Detect which cell encompasses the target text, then output its (x, y) center coordinate. 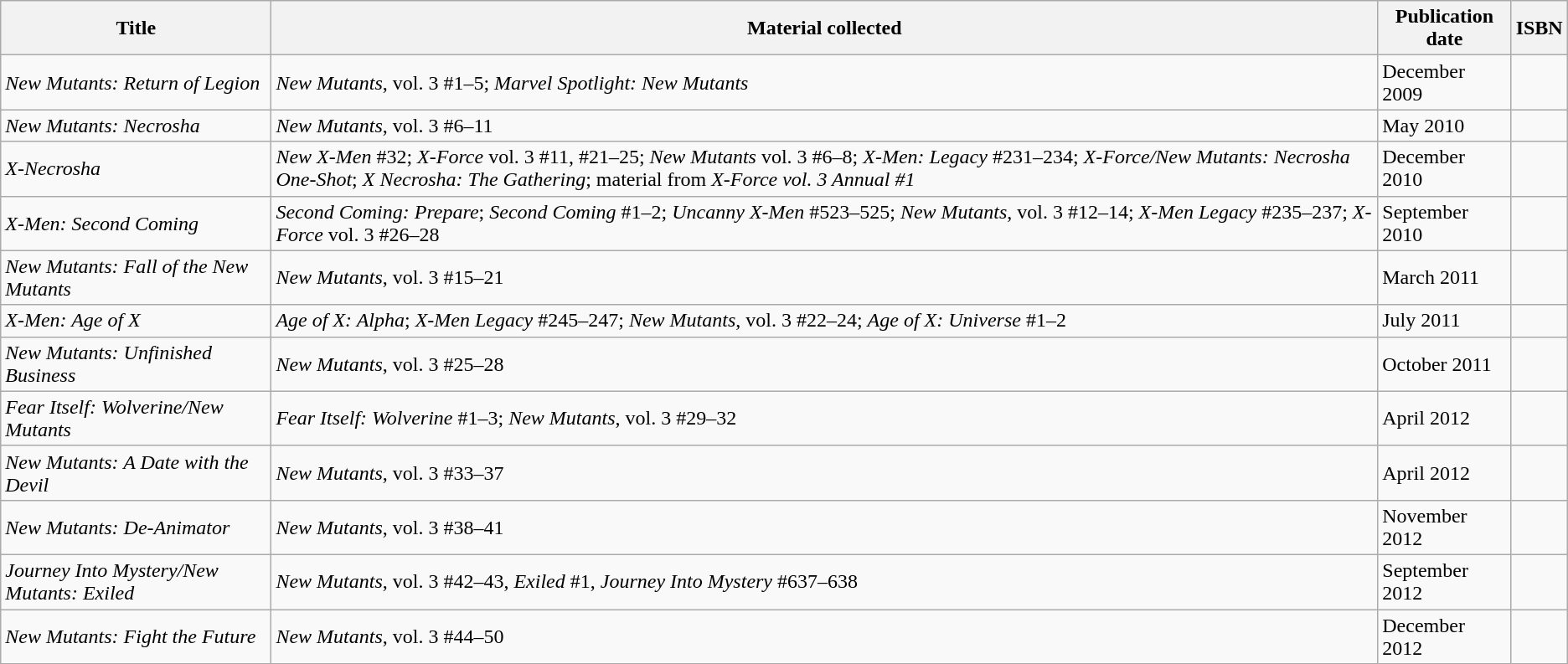
Material collected (824, 28)
Second Coming: Prepare; Second Coming #1–2; Uncanny X-Men #523–525; New Mutants, vol. 3 #12–14; X-Men Legacy #235–237; X-Force vol. 3 #26–28 (824, 223)
New Mutants, vol. 3 #6–11 (824, 126)
September 2010 (1444, 223)
July 2011 (1444, 321)
New Mutants, vol. 3 #38–41 (824, 528)
New Mutants, vol. 3 #15–21 (824, 278)
Title (136, 28)
X-Men: Second Coming (136, 223)
New Mutants, vol. 3 #25–28 (824, 363)
Age of X: Alpha; X-Men Legacy #245–247; New Mutants, vol. 3 #22–24; Age of X: Universe #1–2 (824, 321)
New Mutants: De-Animator (136, 528)
Fear Itself: Wolverine/New Mutants (136, 419)
New Mutants, vol. 3 #44–50 (824, 636)
X-Necrosha (136, 169)
New Mutants, vol. 3 #1–5; Marvel Spotlight: New Mutants (824, 82)
New Mutants, vol. 3 #33–37 (824, 472)
March 2011 (1444, 278)
New Mutants: Unfinished Business (136, 363)
New Mutants: A Date with the Devil (136, 472)
Journey Into Mystery/New Mutants: Exiled (136, 581)
New Mutants: Fight the Future (136, 636)
November 2012 (1444, 528)
New Mutants: Return of Legion (136, 82)
New Mutants: Fall of the New Mutants (136, 278)
December 2009 (1444, 82)
December 2012 (1444, 636)
X-Men: Age of X (136, 321)
October 2011 (1444, 363)
May 2010 (1444, 126)
New Mutants, vol. 3 #42–43, Exiled #1, Journey Into Mystery #637–638 (824, 581)
December 2010 (1444, 169)
New Mutants: Necrosha (136, 126)
September 2012 (1444, 581)
Fear Itself: Wolverine #1–3; New Mutants, vol. 3 #29–32 (824, 419)
ISBN (1540, 28)
Publication date (1444, 28)
